Locate the cell with the specified text and output its [x, y] center coordinate. 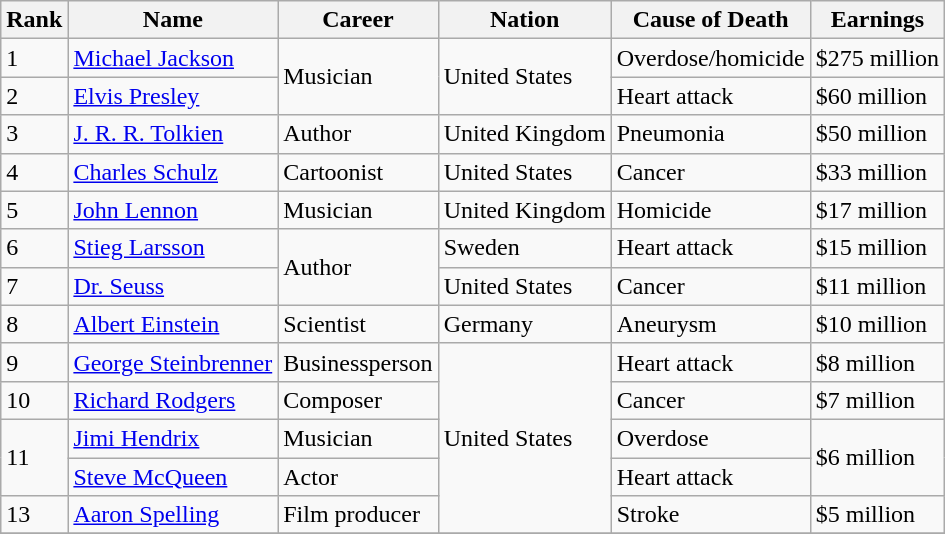
J. R. R. Tolkien [173, 134]
$10 million [877, 324]
Germany [524, 324]
George Steinbrenner [173, 362]
Overdose [710, 438]
Rank [34, 20]
Steve McQueen [173, 477]
Actor [358, 477]
Scientist [358, 324]
$33 million [877, 172]
Cartoonist [358, 172]
Nation [524, 20]
$275 million [877, 58]
$15 million [877, 248]
10 [34, 400]
Film producer [358, 515]
$8 million [877, 362]
$17 million [877, 210]
$60 million [877, 96]
Overdose/homicide [710, 58]
9 [34, 362]
Albert Einstein [173, 324]
$11 million [877, 286]
2 [34, 96]
Charles Schulz [173, 172]
1 [34, 58]
11 [34, 457]
Pneumonia [710, 134]
3 [34, 134]
7 [34, 286]
6 [34, 248]
13 [34, 515]
Richard Rodgers [173, 400]
Composer [358, 400]
Businessperson [358, 362]
4 [34, 172]
Cause of Death [710, 20]
$6 million [877, 457]
Jimi Hendrix [173, 438]
Stroke [710, 515]
Aaron Spelling [173, 515]
$7 million [877, 400]
$5 million [877, 515]
8 [34, 324]
Career [358, 20]
Elvis Presley [173, 96]
$50 million [877, 134]
Sweden [524, 248]
Name [173, 20]
Homicide [710, 210]
Earnings [877, 20]
Stieg Larsson [173, 248]
5 [34, 210]
Michael Jackson [173, 58]
Dr. Seuss [173, 286]
John Lennon [173, 210]
Aneurysm [710, 324]
